Locate the cell with the specified text and output its (X, Y) center coordinate. 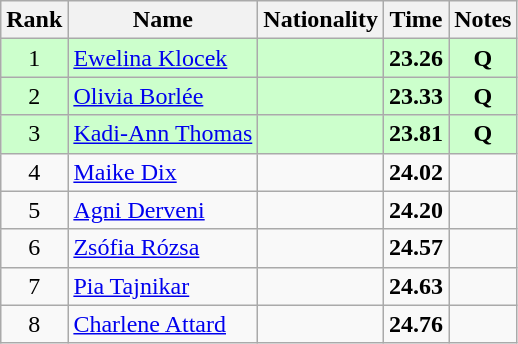
23.26 (416, 58)
5 (34, 210)
4 (34, 172)
Pia Tajnikar (163, 286)
24.63 (416, 286)
23.81 (416, 134)
24.57 (416, 248)
Zsófia Rózsa (163, 248)
8 (34, 324)
24.76 (416, 324)
Kadi-Ann Thomas (163, 134)
7 (34, 286)
Time (416, 20)
24.20 (416, 210)
Ewelina Klocek (163, 58)
6 (34, 248)
2 (34, 96)
Agni Derveni (163, 210)
24.02 (416, 172)
3 (34, 134)
Charlene Attard (163, 324)
23.33 (416, 96)
Name (163, 20)
Rank (34, 20)
Maike Dix (163, 172)
Nationality (321, 20)
Olivia Borlée (163, 96)
Notes (483, 20)
1 (34, 58)
